From the cell containing the given text, extract its center point as [x, y] coordinate. 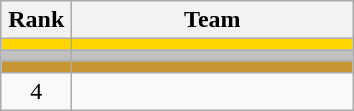
Team [212, 20]
4 [36, 91]
Rank [36, 20]
